Capture the cell that displays the provided text and extract its [x, y] central coordinate. 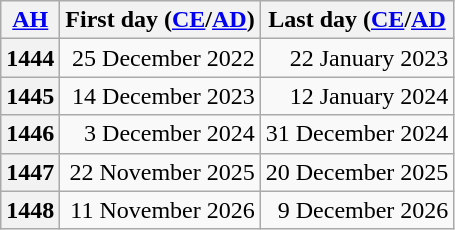
1446 [30, 134]
Last day (CE/AD [357, 20]
1445 [30, 96]
AH [30, 20]
First day (CE/AD) [160, 20]
22 January 2023 [357, 58]
14 December 2023 [160, 96]
20 December 2025 [357, 172]
3 December 2024 [160, 134]
11 November 2026 [160, 210]
1444 [30, 58]
1448 [30, 210]
1447 [30, 172]
22 November 2025 [160, 172]
9 December 2026 [357, 210]
25 December 2022 [160, 58]
12 January 2024 [357, 96]
31 December 2024 [357, 134]
